Output the [x, y] coordinate of the center of the cell containing the given text.  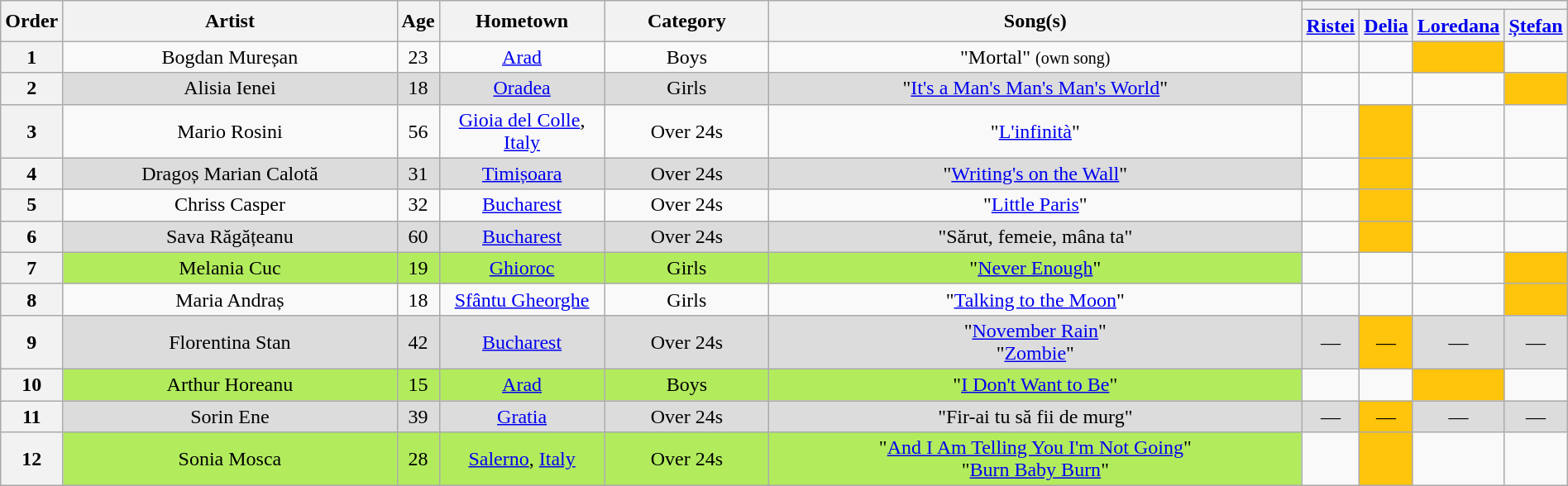
5 [31, 205]
4 [31, 174]
Loredana [1459, 26]
60 [418, 236]
10 [31, 384]
2 [31, 88]
Melania Cuc [230, 268]
28 [418, 460]
"And I Am Telling You I'm Not Going" "Burn Baby Burn" [1035, 460]
9 [31, 342]
Oradea [522, 88]
Bogdan Mureșan [230, 57]
Mario Rosini [230, 131]
12 [31, 460]
56 [418, 131]
"November Rain" "Zombie" [1035, 342]
Sorin Ene [230, 416]
Sfântu Gheorghe [522, 299]
"Mortal" (own song) [1035, 57]
Maria Andraș [230, 299]
7 [31, 268]
Hometown [522, 21]
Alisia Ienei [230, 88]
32 [418, 205]
Gratia [522, 416]
Florentina Stan [230, 342]
1 [31, 57]
Sava Răgățeanu [230, 236]
Salerno, Italy [522, 460]
Order [31, 21]
39 [418, 416]
Song(s) [1035, 21]
Artist [230, 21]
"I Don't Want to Be" [1035, 384]
3 [31, 131]
"L'infinità" [1035, 131]
Chriss Casper [230, 205]
Dragoș Marian Calotă [230, 174]
Category [686, 21]
"Little Paris" [1035, 205]
"Writing's on the Wall" [1035, 174]
Timișoara [522, 174]
Sonia Mosca [230, 460]
11 [31, 416]
Arthur Horeanu [230, 384]
"Never Enough" [1035, 268]
23 [418, 57]
Age [418, 21]
"Sărut, femeie, mâna ta" [1035, 236]
"It's a Man's Man's Man's World" [1035, 88]
"Talking to the Moon" [1035, 299]
15 [418, 384]
Delia [1386, 26]
8 [31, 299]
"Fir-ai tu să fii de murg" [1035, 416]
31 [418, 174]
Ristei [1331, 26]
19 [418, 268]
Ghioroc [522, 268]
42 [418, 342]
Ștefan [1536, 26]
Gioia del Colle, Italy [522, 131]
6 [31, 236]
